Detect which cell encompasses the target text, then output its [x, y] center coordinate. 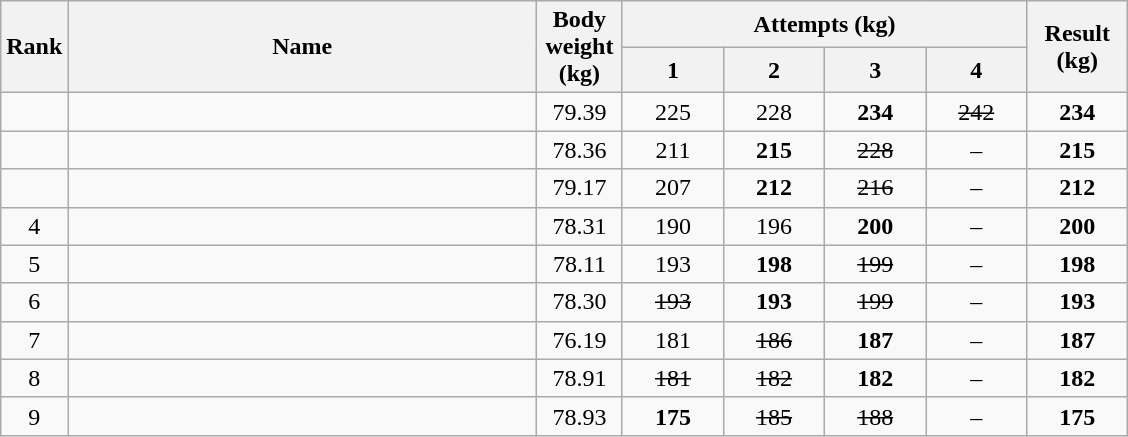
185 [774, 416]
207 [672, 188]
5 [34, 264]
78.31 [579, 226]
3 [876, 70]
242 [976, 112]
78.30 [579, 302]
78.93 [579, 416]
78.11 [579, 264]
Rank [34, 47]
186 [774, 340]
76.19 [579, 340]
211 [672, 150]
9 [34, 416]
8 [34, 378]
79.39 [579, 112]
79.17 [579, 188]
Result (kg) [1078, 47]
Body weight (kg) [579, 47]
78.36 [579, 150]
Name [302, 47]
Attempts (kg) [824, 24]
225 [672, 112]
6 [34, 302]
188 [876, 416]
1 [672, 70]
2 [774, 70]
7 [34, 340]
196 [774, 226]
190 [672, 226]
216 [876, 188]
78.91 [579, 378]
